Determine the (x, y) coordinate at the center of the cell enclosing the given text.  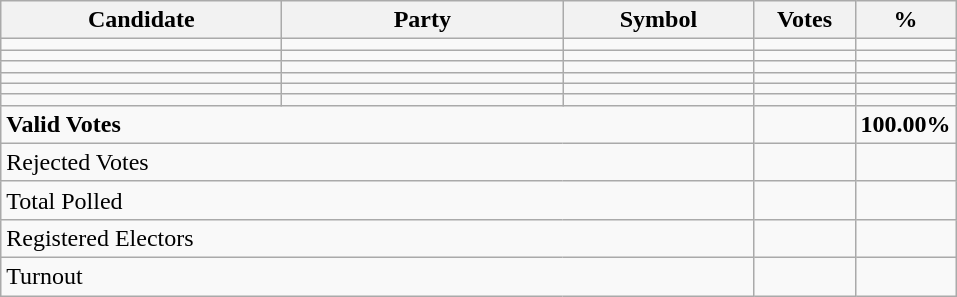
% (906, 20)
Total Polled (378, 200)
Votes (804, 20)
Candidate (142, 20)
Turnout (378, 276)
Party (422, 20)
Rejected Votes (378, 162)
Valid Votes (378, 124)
Registered Electors (378, 238)
100.00% (906, 124)
Symbol (658, 20)
